Return the (x, y) coordinate for the center point of the cell that contains the specified text.  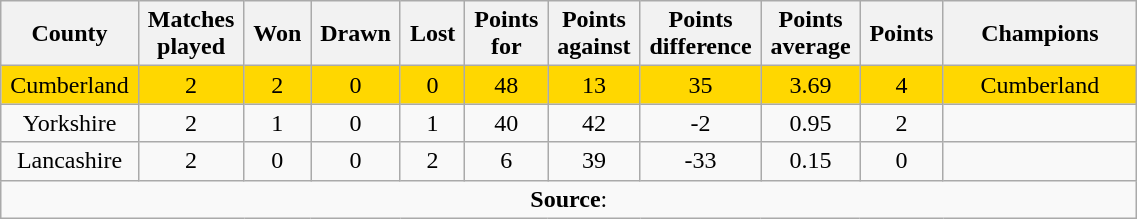
Yorkshire (70, 123)
Lancashire (70, 161)
48 (506, 85)
0.15 (810, 161)
Drawn (356, 34)
Matches played (191, 34)
-33 (700, 161)
35 (700, 85)
Points against (594, 34)
Points (902, 34)
-2 (700, 123)
County (70, 34)
39 (594, 161)
Lost (432, 34)
3.69 (810, 85)
Won (278, 34)
13 (594, 85)
6 (506, 161)
0.95 (810, 123)
Source: (569, 199)
Champions (1040, 34)
Points average (810, 34)
40 (506, 123)
Points for (506, 34)
4 (902, 85)
Points difference (700, 34)
42 (594, 123)
